Detect which cell encompasses the target text, then output its (X, Y) center coordinate. 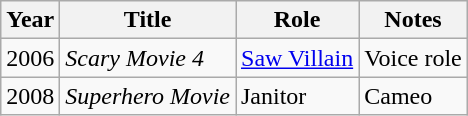
Cameo (414, 96)
2006 (30, 58)
Janitor (298, 96)
Year (30, 20)
Role (298, 20)
Saw Villain (298, 58)
Superhero Movie (148, 96)
2008 (30, 96)
Voice role (414, 58)
Notes (414, 20)
Title (148, 20)
Scary Movie 4 (148, 58)
